Extract the (X, Y) coordinate from the center of the cell holding the provided text.  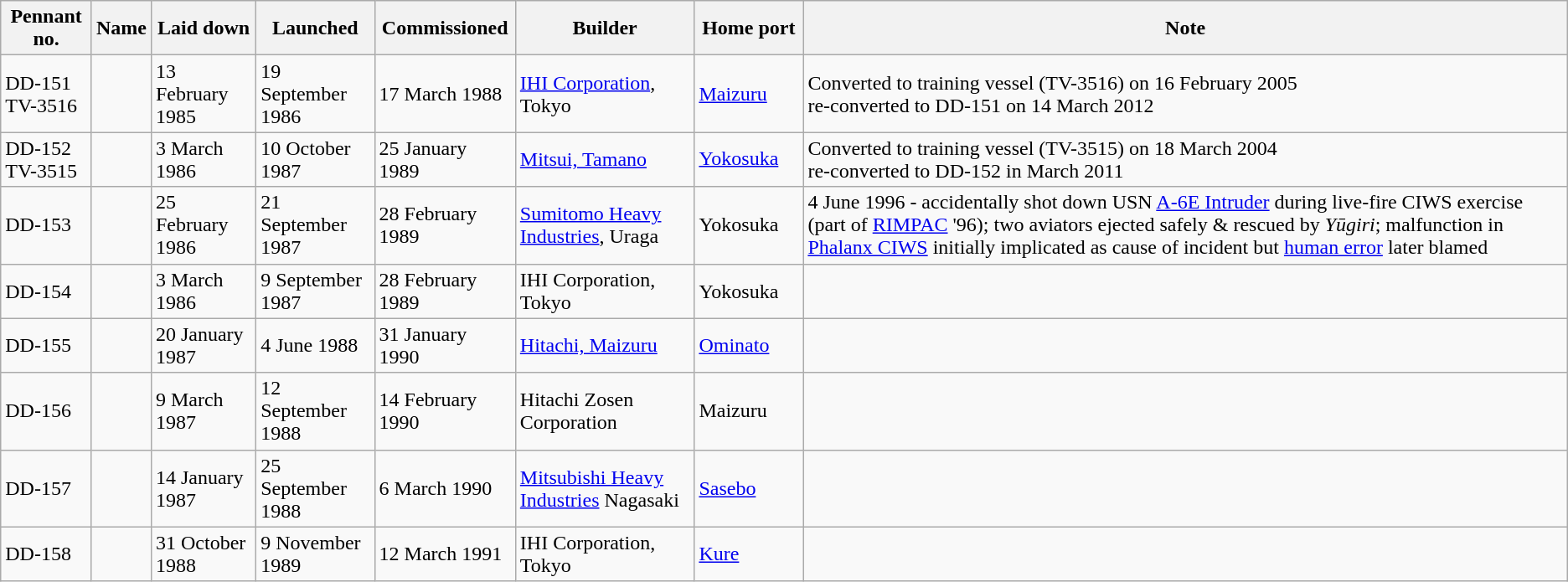
13 February 1985 (203, 94)
9 March 1987 (203, 411)
Note (1185, 28)
20 January 1987 (203, 345)
14 January 1987 (203, 488)
Launched (315, 28)
Hitachi, Maizuru (605, 345)
Mitsui, Tamano (605, 159)
Home port (749, 28)
Name (121, 28)
Builder (605, 28)
9 September 1987 (315, 291)
Sumitomo Heavy Industries, Uraga (605, 225)
Converted to training vessel (TV-3515) on 18 March 2004re-converted to DD-152 in March 2011 (1185, 159)
6 March 1990 (445, 488)
Hitachi Zosen Corporation (605, 411)
Converted to training vessel (TV-3516) on 16 February 2005re-converted to DD-151 on 14 March 2012 (1185, 94)
31 January 1990 (445, 345)
31 October 1988 (203, 554)
12 March 1991 (445, 554)
DD-153 (47, 225)
Kure (749, 554)
4 June 1988 (315, 345)
DD-156 (47, 411)
25 September 1988 (315, 488)
25 February 1986 (203, 225)
9 November 1989 (315, 554)
Commissioned (445, 28)
10 October 1987 (315, 159)
Mitsubishi Heavy Industries Nagasaki (605, 488)
21 September 1987 (315, 225)
DD-152TV-3515 (47, 159)
19 September 1986 (315, 94)
25 January 1989 (445, 159)
DD-154 (47, 291)
Pennant no. (47, 28)
DD-157 (47, 488)
DD-151TV-3516 (47, 94)
17 March 1988 (445, 94)
DD-158 (47, 554)
Laid down (203, 28)
12 September 1988 (315, 411)
Sasebo (749, 488)
14 February 1990 (445, 411)
DD-155 (47, 345)
Ominato (749, 345)
